Pinpoint the cell where the given text exists, returning its (X, Y) midpoint coordinate. 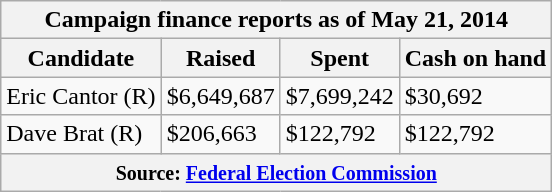
$30,692 (475, 96)
Dave Brat (R) (81, 134)
Eric Cantor (R) (81, 96)
Spent (340, 58)
Cash on hand (475, 58)
$206,663 (220, 134)
Candidate (81, 58)
$6,649,687 (220, 96)
Campaign finance reports as of May 21, 2014 (276, 20)
Source: Federal Election Commission (276, 172)
Raised (220, 58)
$7,699,242 (340, 96)
